Provide the (x, y) coordinate of the cell's center where the given text is located.  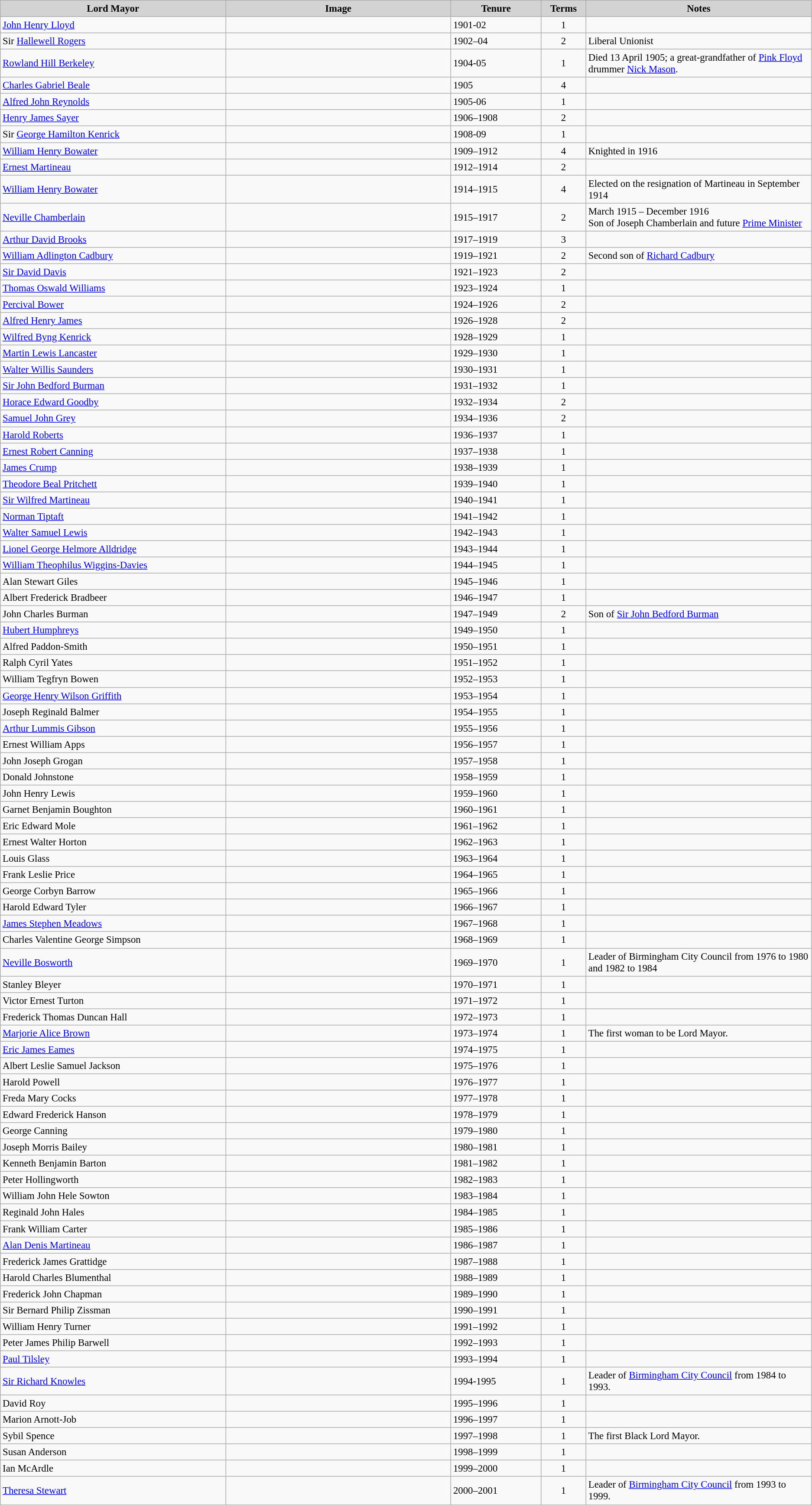
Elected on the resignation of Martineau in September 1914 (699, 189)
1904-05 (496, 63)
1908-09 (496, 134)
Sir Bernard Philip Zissman (113, 1310)
1915–1917 (496, 217)
1988–1989 (496, 1277)
Wilfred Byng Kenrick (113, 337)
1972–1973 (496, 1017)
1973–1974 (496, 1033)
1945–1946 (496, 582)
1930–1931 (496, 370)
Victor Ernest Turton (113, 1000)
1926–1928 (496, 321)
1939–1940 (496, 484)
1946–1947 (496, 598)
John Henry Lloyd (113, 25)
Eric Edward Mole (113, 826)
Walter Samuel Lewis (113, 533)
Charles Valentine George Simpson (113, 940)
1934–1936 (496, 419)
Louis Glass (113, 859)
1982–1983 (496, 1180)
Neville Bosworth (113, 962)
1987–1988 (496, 1261)
1914–1915 (496, 189)
Alfred John Reynolds (113, 102)
Sybil Spence (113, 1436)
William Adlington Cadbury (113, 256)
Donald Johnstone (113, 777)
1944–1945 (496, 565)
1981–1982 (496, 1163)
Alfred Paddon-Smith (113, 647)
Garnet Benjamin Boughton (113, 810)
Neville Chamberlain (113, 217)
Tenure (496, 9)
1959–1960 (496, 793)
Marjorie Alice Brown (113, 1033)
1976–1977 (496, 1082)
1969–1970 (496, 962)
1905 (496, 85)
Charles Gabriel Beale (113, 85)
1968–1969 (496, 940)
Rowland Hill Berkeley (113, 63)
Frederick John Chapman (113, 1294)
1990–1991 (496, 1310)
Sir George Hamilton Kenrick (113, 134)
1967–1968 (496, 924)
1994-1995 (496, 1381)
Leader of Birmingham City Council from 1993 to 1999. (699, 1491)
1966–1967 (496, 907)
William Theophilus Wiggins-Davies (113, 565)
1997–1998 (496, 1436)
Ernest William Apps (113, 744)
Frank William Carter (113, 1229)
1953–1954 (496, 696)
Sir John Bedford Burman (113, 386)
1958–1959 (496, 777)
1991–1992 (496, 1326)
1961–1962 (496, 826)
1936–1937 (496, 435)
1954–1955 (496, 712)
Hubert Humphreys (113, 630)
1960–1961 (496, 810)
Eric James Eames (113, 1049)
1950–1951 (496, 647)
1942–1943 (496, 533)
1924–1926 (496, 304)
Notes (699, 9)
1985–1986 (496, 1229)
1957–1958 (496, 761)
Arthur Lummis Gibson (113, 728)
Kenneth Benjamin Barton (113, 1163)
1993–1994 (496, 1359)
Sir Richard Knowles (113, 1381)
1974–1975 (496, 1049)
Susan Anderson (113, 1452)
Joseph Morris Bailey (113, 1147)
Joseph Reginald Balmer (113, 712)
Walter Willis Saunders (113, 370)
The first Black Lord Mayor. (699, 1436)
1929–1930 (496, 353)
Alan Stewart Giles (113, 582)
1978–1979 (496, 1115)
Liberal Unionist (699, 41)
Norman Tiptaft (113, 516)
Samuel John Grey (113, 419)
Harold Roberts (113, 435)
1996–1997 (496, 1420)
1952–1953 (496, 679)
Ralph Cyril Yates (113, 663)
Ernest Martineau (113, 167)
1971–1972 (496, 1000)
George Henry Wilson Griffith (113, 696)
3 (564, 239)
Son of Sir John Bedford Burman (699, 614)
William John Hele Sowton (113, 1196)
Martin Lewis Lancaster (113, 353)
Alan Denis Martineau (113, 1245)
Marion Arnott-Job (113, 1420)
1963–1964 (496, 859)
Frederick Thomas Duncan Hall (113, 1017)
Sir Wilfred Martineau (113, 500)
Theresa Stewart (113, 1491)
George Canning (113, 1131)
1917–1919 (496, 239)
John Henry Lewis (113, 793)
Lionel George Helmore Alldridge (113, 549)
Ernest Robert Canning (113, 451)
1921–1923 (496, 272)
1919–1921 (496, 256)
1998–1999 (496, 1452)
Leader of Birmingham City Council from 1976 to 1980 and 1982 to 1984 (699, 962)
Percival Bower (113, 304)
1992–1993 (496, 1343)
1905-06 (496, 102)
Albert Leslie Samuel Jackson (113, 1066)
1902–04 (496, 41)
1938–1939 (496, 467)
1977–1978 (496, 1098)
Image (338, 9)
1932–1934 (496, 402)
2000–2001 (496, 1491)
1951–1952 (496, 663)
Henry James Sayer (113, 118)
1956–1957 (496, 744)
1964–1965 (496, 875)
William Tegfryn Bowen (113, 679)
Ernest Walter Horton (113, 842)
John Joseph Grogan (113, 761)
1937–1938 (496, 451)
Sir Hallewell Rogers (113, 41)
1962–1963 (496, 842)
Ian McArdle (113, 1469)
1923–1924 (496, 288)
Harold Charles Blumenthal (113, 1277)
1931–1932 (496, 386)
1965–1966 (496, 891)
Freda Mary Cocks (113, 1098)
Edward Frederick Hanson (113, 1115)
1906–1908 (496, 118)
1941–1942 (496, 516)
John Charles Burman (113, 614)
Frederick James Grattidge (113, 1261)
Second son of Richard Cadbury (699, 256)
Frank Leslie Price (113, 875)
Arthur David Brooks (113, 239)
Paul Tilsley (113, 1359)
1986–1987 (496, 1245)
Reginald John Hales (113, 1212)
The first woman to be Lord Mayor. (699, 1033)
March 1915 – December 1916Son of Joseph Chamberlain and future Prime Minister (699, 217)
William Henry Turner (113, 1326)
1909–1912 (496, 151)
1955–1956 (496, 728)
David Roy (113, 1404)
1901-02 (496, 25)
Stanley Bleyer (113, 984)
James Crump (113, 467)
Harold Edward Tyler (113, 907)
Theodore Beal Pritchett (113, 484)
1983–1984 (496, 1196)
1947–1949 (496, 614)
Died 13 April 1905; a great-grandfather of Pink Floyd drummer Nick Mason. (699, 63)
Horace Edward Goodby (113, 402)
George Corbyn Barrow (113, 891)
Albert Frederick Bradbeer (113, 598)
1940–1941 (496, 500)
Harold Powell (113, 1082)
Lord Mayor (113, 9)
1984–1985 (496, 1212)
Peter James Philip Barwell (113, 1343)
Terms (564, 9)
James Stephen Meadows (113, 924)
1995–1996 (496, 1404)
1989–1990 (496, 1294)
1979–1980 (496, 1131)
Peter Hollingworth (113, 1180)
1980–1981 (496, 1147)
1999–2000 (496, 1469)
1949–1950 (496, 630)
1912–1914 (496, 167)
Leader of Birmingham City Council from 1984 to 1993. (699, 1381)
1970–1971 (496, 984)
Sir David Davis (113, 272)
Alfred Henry James (113, 321)
1975–1976 (496, 1066)
Knighted in 1916 (699, 151)
Thomas Oswald Williams (113, 288)
1928–1929 (496, 337)
1943–1944 (496, 549)
